For the text-containing cell, return its midpoint in (x, y) coordinate format. 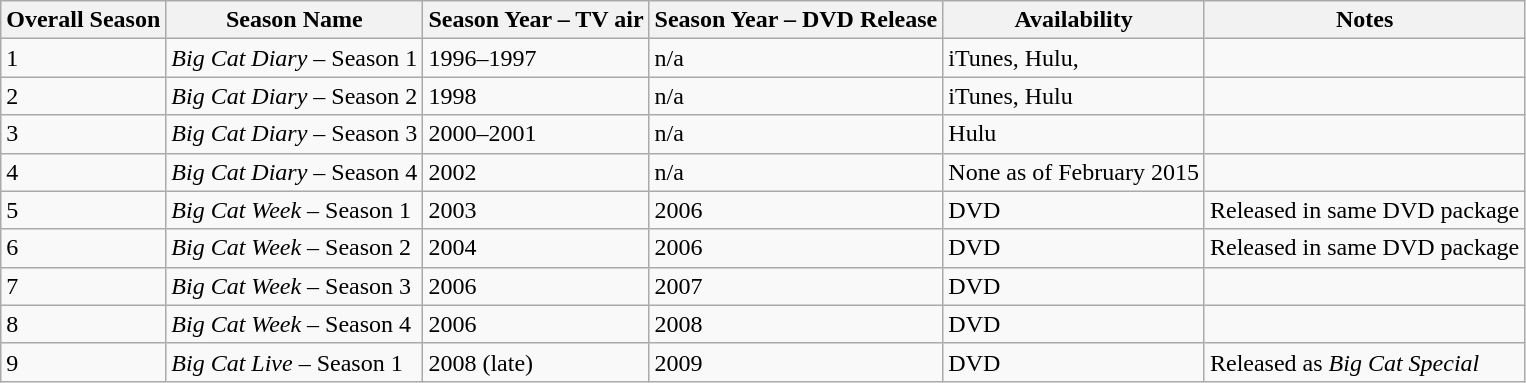
Availability (1074, 20)
Notes (1364, 20)
2000–2001 (536, 134)
4 (84, 172)
None as of February 2015 (1074, 172)
2004 (536, 248)
2 (84, 96)
3 (84, 134)
Season Name (294, 20)
Big Cat Week – Season 4 (294, 324)
1996–1997 (536, 58)
1 (84, 58)
Big Cat Live – Season 1 (294, 362)
Big Cat Week – Season 3 (294, 286)
Season Year – DVD Release (796, 20)
2002 (536, 172)
Big Cat Week – Season 1 (294, 210)
Big Cat Diary – Season 2 (294, 96)
Hulu (1074, 134)
2003 (536, 210)
2008 (796, 324)
Big Cat Diary – Season 3 (294, 134)
9 (84, 362)
2007 (796, 286)
2009 (796, 362)
2008 (late) (536, 362)
5 (84, 210)
8 (84, 324)
Overall Season (84, 20)
7 (84, 286)
Big Cat Week – Season 2 (294, 248)
Released as Big Cat Special (1364, 362)
iTunes, Hulu (1074, 96)
6 (84, 248)
1998 (536, 96)
Big Cat Diary – Season 4 (294, 172)
Season Year – TV air (536, 20)
iTunes, Hulu, (1074, 58)
Big Cat Diary – Season 1 (294, 58)
